Locate the cell with the specified text and output its [X, Y] center coordinate. 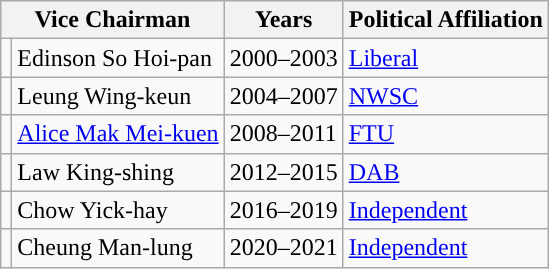
FTU [446, 134]
NWSC [446, 96]
2020–2021 [284, 248]
Chow Yick-hay [118, 210]
Liberal [446, 58]
Vice Chairman [112, 20]
Cheung Man-lung [118, 248]
2008–2011 [284, 134]
Political Affiliation [446, 20]
Alice Mak Mei-kuen [118, 134]
2016–2019 [284, 210]
DAB [446, 172]
Edinson So Hoi-pan [118, 58]
Law King-shing [118, 172]
2004–2007 [284, 96]
Years [284, 20]
Leung Wing-keun [118, 96]
2000–2003 [284, 58]
2012–2015 [284, 172]
